From the cell containing the given text, extract its center point as (X, Y) coordinate. 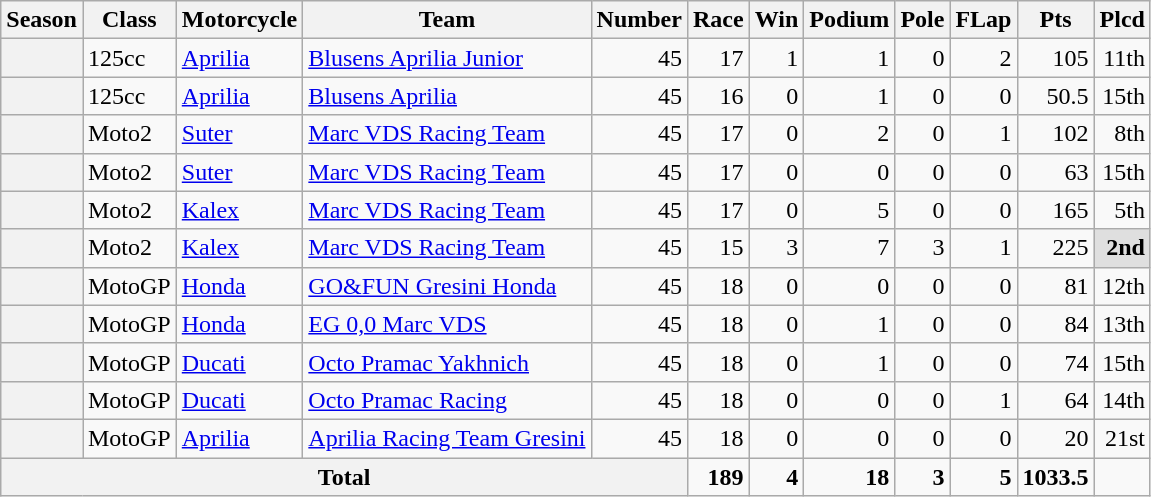
102 (1056, 134)
15 (718, 248)
21st (1122, 438)
Season (42, 20)
Octo Pramac Racing (447, 400)
165 (1056, 210)
225 (1056, 248)
12th (1122, 286)
Blusens Aprilia (447, 96)
63 (1056, 172)
GO&FUN Gresini Honda (447, 286)
8th (1122, 134)
Race (718, 20)
Number (639, 20)
Team (447, 20)
FLap (984, 20)
20 (1056, 438)
50.5 (1056, 96)
1033.5 (1056, 477)
11th (1122, 58)
Pole (922, 20)
Total (344, 477)
7 (850, 248)
105 (1056, 58)
Aprilia Racing Team Gresini (447, 438)
4 (776, 477)
84 (1056, 324)
Class (129, 20)
Pts (1056, 20)
16 (718, 96)
14th (1122, 400)
5th (1122, 210)
Win (776, 20)
13th (1122, 324)
74 (1056, 362)
Blusens Aprilia Junior (447, 58)
2nd (1122, 248)
Plcd (1122, 20)
64 (1056, 400)
189 (718, 477)
Podium (850, 20)
EG 0,0 Marc VDS (447, 324)
Octo Pramac Yakhnich (447, 362)
Motorcycle (240, 20)
81 (1056, 286)
